Detect which cell encompasses the target text, then output its [x, y] center coordinate. 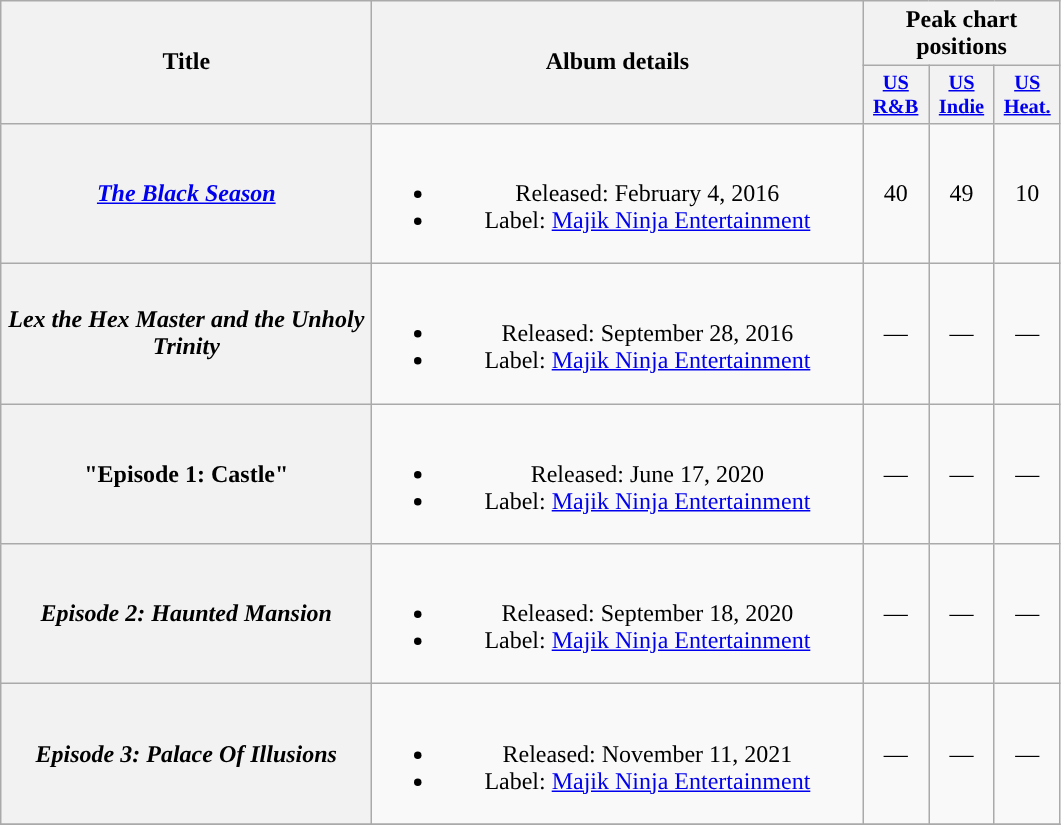
"Episode 1: Castle" [186, 474]
Released: September 28, 2016Label: Majik Ninja Entertainment [618, 334]
USR&B [896, 95]
Episode 3: Palace Of Illusions [186, 754]
Album details [618, 62]
Released: February 4, 2016Label: Majik Ninja Entertainment [618, 193]
Episode 2: Haunted Mansion [186, 614]
40 [896, 193]
USIndie [962, 95]
Released: November 11, 2021Label: Majik Ninja Entertainment [618, 754]
49 [962, 193]
Lex the Hex Master and the Unholy Trinity [186, 334]
The Black Season [186, 193]
Released: September 18, 2020Label: Majik Ninja Entertainment [618, 614]
US Heat. [1027, 95]
Peak chart positions [962, 34]
Released: June 17, 2020Label: Majik Ninja Entertainment [618, 474]
10 [1027, 193]
Title [186, 62]
